Pinpoint the cell where the given text exists, returning its (x, y) midpoint coordinate. 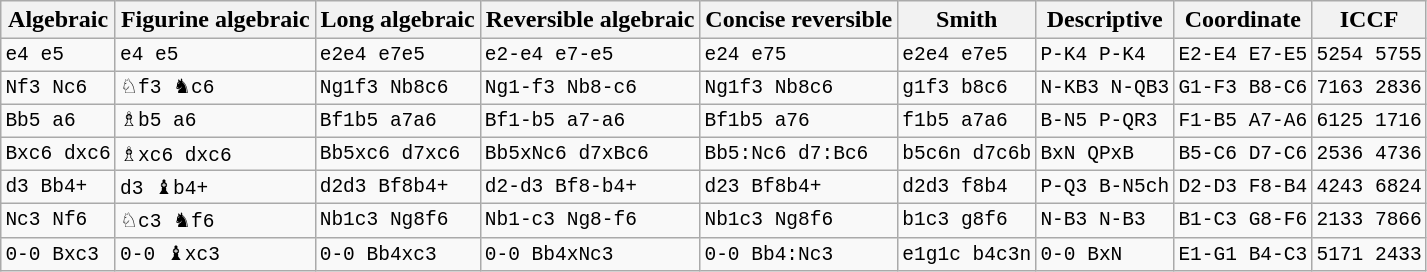
0-0 Bb4xNc3 (590, 254)
7163 2836 (1370, 88)
Bf1b5 a76 (799, 120)
Algebraic (58, 20)
Bf1b5 a7a6 (398, 120)
♗xc6 dxc6 (215, 154)
b5c6n d7c6b (967, 154)
Figurine algebraic (215, 20)
N-B3 N-B3 (1105, 220)
0-0 Bb4xc3 (398, 254)
d3 Bb4+ (58, 186)
P-Q3 B-N5ch (1105, 186)
d3 ♝b4+ (215, 186)
Bxc6 dxc6 (58, 154)
6125 1716 (1370, 120)
5254 5755 (1370, 55)
B5-C6 D7-C6 (1243, 154)
N-KB3 N-QB3 (1105, 88)
B-N5 P-QR3 (1105, 120)
Bb5 a6 (58, 120)
P-K4 P-K4 (1105, 55)
d2-d3 Bf8-b4+ (590, 186)
2133 7866 (1370, 220)
Bb5xNc6 d7xBc6 (590, 154)
Nb1-c3 Ng8-f6 (590, 220)
4243 6824 (1370, 186)
E2-E4 E7-E5 (1243, 55)
Ng1-f3 Nb8-c6 (590, 88)
e24 e75 (799, 55)
♘f3 ♞c6 (215, 88)
D2-D3 F8-B4 (1243, 186)
F1-B5 A7-A6 (1243, 120)
5171 2433 (1370, 254)
e1g1c b4c3n (967, 254)
Concise reversible (799, 20)
0-0 BxN (1105, 254)
d23 Bf8b4+ (799, 186)
0-0 Bxc3 (58, 254)
g1f3 b8c6 (967, 88)
B1-C3 G8-F6 (1243, 220)
E1-G1 B4-C3 (1243, 254)
0-0 ♝xc3 (215, 254)
Descriptive (1105, 20)
Bf1-b5 a7-a6 (590, 120)
Bb5xc6 d7xc6 (398, 154)
e2-e4 e7-e5 (590, 55)
b1c3 g8f6 (967, 220)
Coordinate (1243, 20)
BxN QPxB (1105, 154)
0-0 Bb4:Nc3 (799, 254)
♘c3 ♞f6 (215, 220)
d2d3 f8b4 (967, 186)
♗b5 a6 (215, 120)
Nc3 Nf6 (58, 220)
d2d3 Bf8b4+ (398, 186)
Long algebraic (398, 20)
f1b5 a7a6 (967, 120)
ICCF (1370, 20)
Reversible algebraic (590, 20)
2536 4736 (1370, 154)
Nf3 Nc6 (58, 88)
G1-F3 B8-C6 (1243, 88)
Bb5:Nc6 d7:Bc6 (799, 154)
Smith (967, 20)
